Identify which cell holds the provided text, then report its [X, Y] central coordinate. 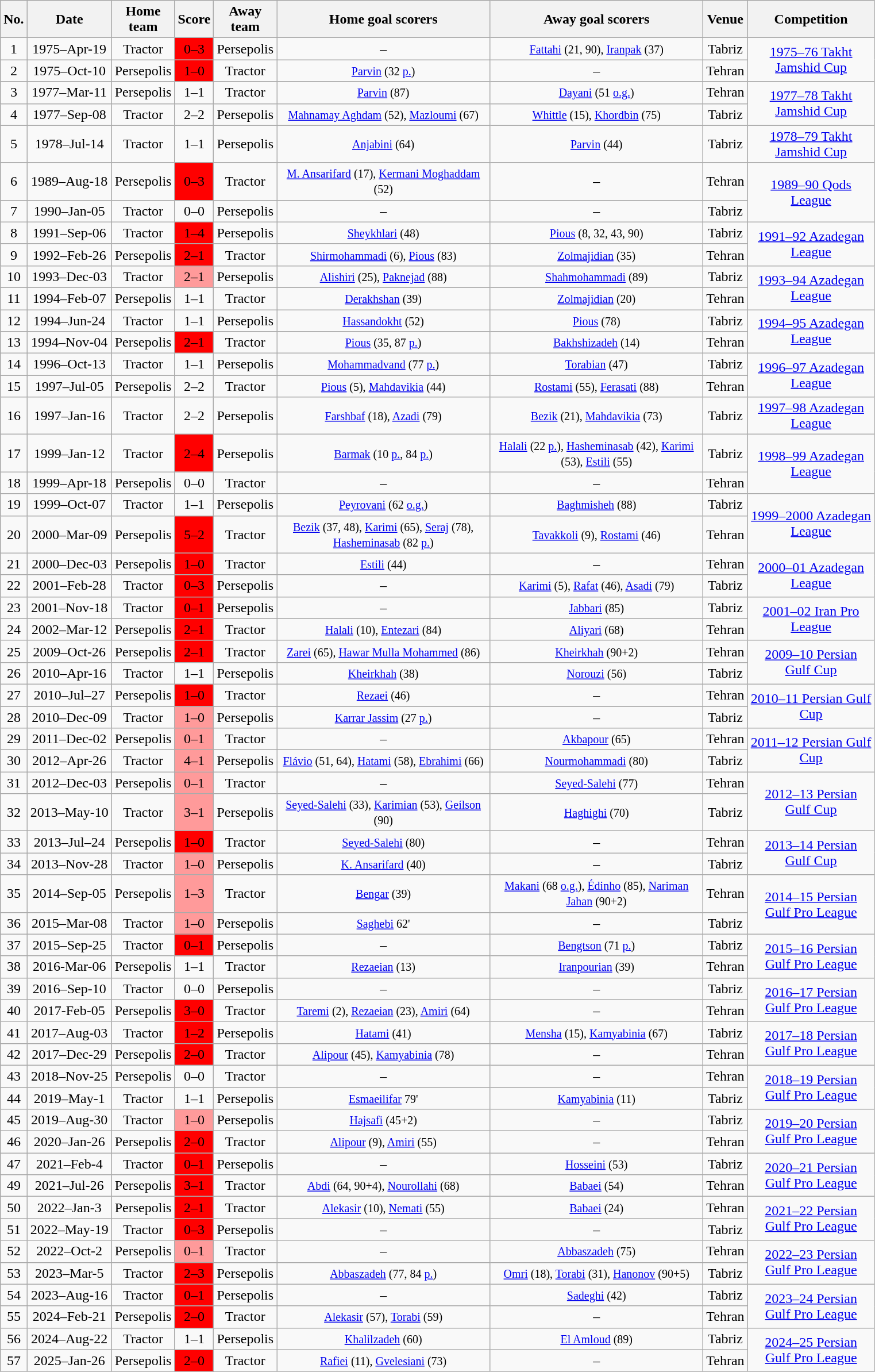
57 [14, 1361]
Whittle (15), Khordbin (75) [596, 114]
Nourmohammadi (80) [596, 761]
17 [14, 453]
2018–Nov-25 [69, 1076]
2022–Jan-3 [69, 1208]
Kamyabinia (11) [596, 1098]
Alekasir (57), Torabi (59) [384, 1317]
2022–May-19 [69, 1229]
Sadeghi (42) [596, 1295]
33 [14, 842]
2010–Apr-16 [69, 673]
1990–Jan-05 [69, 211]
30 [14, 761]
2017-Feb-05 [69, 1010]
Bezik (37, 48), Karimi (65), Seraj (78), Hasheminasab (82 p.) [384, 535]
Zolmajidian (20) [596, 298]
2012–13 Persian Gulf Cup [811, 801]
2014–Sep-05 [69, 893]
Bakhshizadeh (14) [596, 343]
Omri (18), Torabi (31), Hanonov (90+5) [596, 1273]
Anjabini (64) [384, 144]
34 [14, 864]
2021–Feb-4 [69, 1164]
Baghmisheh (88) [596, 505]
2019–20 Persian Gulf Pro League [811, 1131]
2016–17 Persian Gulf Pro League [811, 1000]
Derakhshan (39) [384, 298]
Zarei (65), Hawar Mulla Mohammed (86) [384, 651]
1999–Oct-07 [69, 505]
Tavakkoli (9), Rostami (46) [596, 535]
Halali (10), Entezari (84) [384, 629]
32 [14, 813]
Bezik (21), Mahdavikia (73) [596, 416]
56 [14, 1339]
14 [14, 364]
2024–25 Persian Gulf Pro League [811, 1350]
51 [14, 1229]
10 [14, 276]
1975–Apr-19 [69, 49]
2013–14 Persian Gulf Cup [811, 853]
1997–Jul-05 [69, 386]
Fattahi (21, 90), Iranpak (37) [596, 49]
13 [14, 343]
Hosseini (53) [596, 1164]
Kheirkhah (38) [384, 673]
Alipour (45), Kamyabinia (78) [384, 1054]
5–2 [194, 535]
1978–79 Takht Jamshid Cup [811, 144]
20 [14, 535]
2000–Dec-03 [69, 564]
1994–Nov-04 [69, 343]
2017–18 Persian Gulf Pro League [811, 1043]
Home team [143, 20]
Parvin (44) [596, 144]
Rafiei (11), Gvelesiani (73) [384, 1361]
4 [14, 114]
2020–21 Persian Gulf Pro League [811, 1175]
6 [14, 182]
1989–90 Qods League [811, 192]
21 [14, 564]
Karimi (5), Rafat (46), Asadi (79) [596, 586]
Zolmajidian (35) [596, 255]
Hatami (41) [384, 1032]
1991–Sep-06 [69, 233]
Pious (8, 32, 43, 90) [596, 233]
1999–Apr-18 [69, 483]
1994–Jun-24 [69, 320]
35 [14, 893]
Parvin (87) [384, 93]
2019–May-1 [69, 1098]
Norouzi (56) [596, 673]
2 [14, 71]
2000–01 Azadegan League [811, 575]
2023–24 Persian Gulf Pro League [811, 1306]
37 [14, 945]
Seyed-Salehi (80) [384, 842]
1 [14, 49]
1977–Sep-08 [69, 114]
Bengtson (71 p.) [596, 945]
Iranpourian (39) [596, 967]
2016–Sep-10 [69, 989]
40 [14, 1010]
Pious (5), Mahdavikia (44) [384, 386]
1977–78 Takht Jamshid Cup [811, 103]
2015–Sep-25 [69, 945]
1–4 [194, 233]
2001–Feb-28 [69, 586]
2011–12 Persian Gulf Cup [811, 750]
3–0 [194, 1010]
Date [69, 20]
Mohammadvand (77 p.) [384, 364]
1994–Feb-07 [69, 298]
Abdi (64, 90+4), Nourollahi (68) [384, 1186]
2025–Jan-26 [69, 1361]
26 [14, 673]
Pious (35, 87 p.) [384, 343]
2017–Aug-03 [69, 1032]
2023–Aug-16 [69, 1295]
54 [14, 1295]
2020–Jan-26 [69, 1142]
Halali (22 p.), Hasheminasab (42), Karimi (53), Estili (55) [596, 453]
45 [14, 1120]
1975–Oct-10 [69, 71]
2024–Aug-22 [69, 1339]
Away team [245, 20]
38 [14, 967]
Peyrovani (62 o.g.) [384, 505]
No. [14, 20]
Taremi (2), Rezaeian (23), Amiri (64) [384, 1010]
Venue [725, 20]
Babaei (54) [596, 1186]
1993–94 Azadegan League [811, 287]
Alekasir (10), Nemati (55) [384, 1208]
1996–Oct-13 [69, 364]
Bengar (39) [384, 893]
Shirmohammadi (6), Pious (83) [384, 255]
Shahmohammadi (89) [596, 276]
Score [194, 20]
2022–23 Persian Gulf Pro League [811, 1262]
27 [14, 695]
52 [14, 1251]
Haghighi (70) [596, 813]
41 [14, 1032]
2000–Mar-09 [69, 535]
16 [14, 416]
Jabbari (85) [596, 608]
2021–22 Persian Gulf Pro League [811, 1219]
22 [14, 586]
7 [14, 211]
Dayani (51 o.g.) [596, 93]
Rezaeian (13) [384, 967]
2015–Mar-08 [69, 923]
Alipour (9), Amiri (55) [384, 1142]
2013–May-10 [69, 813]
50 [14, 1208]
2016-Mar-06 [69, 967]
Hajsafi (45+2) [384, 1120]
2001–Nov-18 [69, 608]
Saghebi 62' [384, 923]
1997–98 Azadegan League [811, 416]
24 [14, 629]
2–4 [194, 453]
1997–Jan-16 [69, 416]
Abbaszadeh (75) [596, 1251]
M. Ansarifard (17), Kermani Moghaddam (52) [384, 182]
25 [14, 651]
Estili (44) [384, 564]
Aliyari (68) [596, 629]
2010–Jul–27 [69, 695]
47 [14, 1164]
El Amloud (89) [596, 1339]
Seyed-Salehi (33), Karimian (53), Geílson (90) [384, 813]
Khalilzadeh (60) [384, 1339]
Alishiri (25), Paknejad (88) [384, 276]
2014–15 Persian Gulf Pro League [811, 905]
2017–Dec-29 [69, 1054]
1–2 [194, 1032]
Kheirkhah (90+2) [596, 651]
23 [14, 608]
Barmak (10 p., 84 p.) [384, 453]
49 [14, 1186]
2022–Oct-2 [69, 1251]
9 [14, 255]
2024–Feb-21 [69, 1317]
8 [14, 233]
55 [14, 1317]
1989–Aug-18 [69, 182]
2013–Jul–24 [69, 842]
31 [14, 783]
Akbapour (65) [596, 739]
Abbaszadeh (77, 84 p.) [384, 1273]
19 [14, 505]
4–1 [194, 761]
2012–Apr-26 [69, 761]
1996–97 Azadegan League [811, 375]
2–3 [194, 1273]
Seyed-Salehi (77) [596, 783]
28 [14, 717]
1999–Jan-12 [69, 453]
2023–Mar-5 [69, 1273]
Mensha (15), Kamyabinia (67) [596, 1032]
12 [14, 320]
Karrar Jassim (27 p.) [384, 717]
2018–19 Persian Gulf Pro League [811, 1087]
11 [14, 298]
1994–95 Azadegan League [811, 331]
2009–10 Persian Gulf Cup [811, 662]
2021–Jul-26 [69, 1186]
42 [14, 1054]
1993–Dec-03 [69, 276]
15 [14, 386]
2011–Dec-02 [69, 739]
1998–99 Azadegan League [811, 464]
Competition [811, 20]
K. Ansarifard (40) [384, 864]
Mahnamay Aghdam (52), Mazloumi (67) [384, 114]
1978–Jul-14 [69, 144]
29 [14, 739]
Makani (68 o.g.), Édinho (85), Nariman Jahan (90+2) [596, 893]
3 [14, 93]
1977–Mar-11 [69, 93]
2015–16 Persian Gulf Pro League [811, 956]
2013–Nov-28 [69, 864]
Rostami (55), Ferasati (88) [596, 386]
Hassandokht (52) [384, 320]
5 [14, 144]
1999–2000 Azadegan League [811, 523]
36 [14, 923]
2002–Mar-12 [69, 629]
1975–76 Takht Jamshid Cup [811, 60]
2010–11 Persian Gulf Cup [811, 706]
Flávio (51, 64), Hatami (58), Ebrahimi (66) [384, 761]
2012–Dec-03 [69, 783]
18 [14, 483]
44 [14, 1098]
Esmaeilifar 79' [384, 1098]
2010–Dec-09 [69, 717]
Parvin (32 p.) [384, 71]
Pious (78) [596, 320]
53 [14, 1273]
2009–Oct-26 [69, 651]
Babaei (24) [596, 1208]
2019–Aug-30 [69, 1120]
Torabian (47) [596, 364]
46 [14, 1142]
Farshbaf (18), Azadi (79) [384, 416]
Home goal scorers [384, 20]
Sheykhlari (48) [384, 233]
43 [14, 1076]
2001–02 Iran Pro League [811, 618]
1991–92 Azadegan League [811, 244]
Rezaei (46) [384, 695]
39 [14, 989]
1992–Feb-26 [69, 255]
1–3 [194, 893]
Away goal scorers [596, 20]
